Determine the (x, y) coordinate at the center of the cell enclosing the given text.  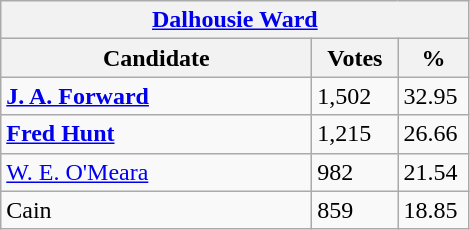
Fred Hunt (156, 134)
21.54 (434, 172)
W. E. O'Meara (156, 172)
Votes (355, 58)
% (434, 58)
26.66 (434, 134)
1,502 (355, 96)
1,215 (355, 134)
32.95 (434, 96)
J. A. Forward (156, 96)
982 (355, 172)
Cain (156, 210)
859 (355, 210)
Dalhousie Ward (235, 20)
Candidate (156, 58)
18.85 (434, 210)
